Extract the (x, y) coordinate from the center of the cell holding the provided text.  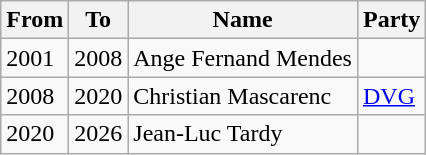
2001 (35, 58)
From (35, 20)
Christian Mascarenc (243, 96)
Name (243, 20)
DVG (391, 96)
Ange Fernand Mendes (243, 58)
Party (391, 20)
To (98, 20)
2026 (98, 134)
Jean-Luc Tardy (243, 134)
